Output the (x, y) coordinate of the center of the cell containing the given text.  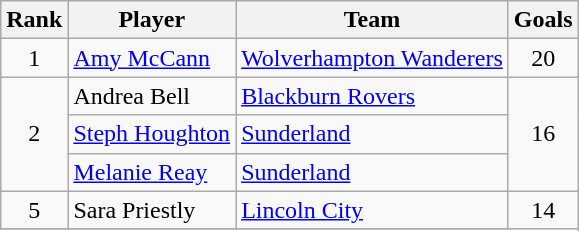
Andrea Bell (152, 96)
16 (543, 134)
14 (543, 210)
Team (372, 20)
Blackburn Rovers (372, 96)
Lincoln City (372, 210)
2 (34, 134)
Steph Houghton (152, 134)
Amy McCann (152, 58)
1 (34, 58)
20 (543, 58)
Player (152, 20)
Goals (543, 20)
Rank (34, 20)
5 (34, 210)
Melanie Reay (152, 172)
Sara Priestly (152, 210)
Wolverhampton Wanderers (372, 58)
